Search for the cell housing the specified text and yield its [x, y] center coordinate. 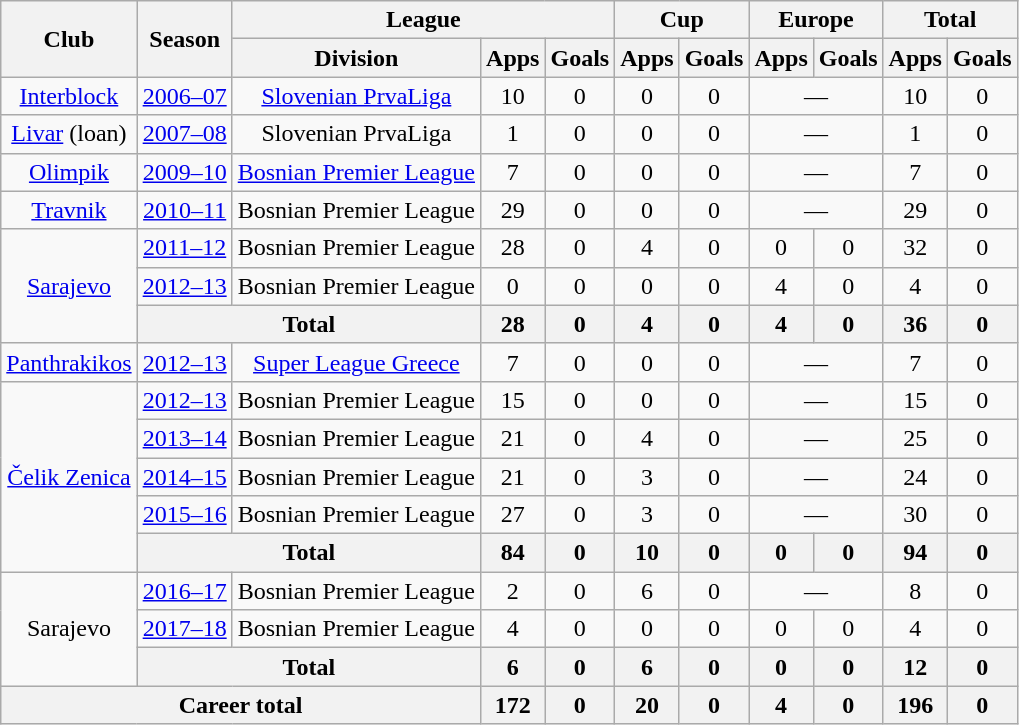
2009–10 [184, 172]
2016–17 [184, 591]
2014–15 [184, 477]
196 [915, 705]
Olimpik [69, 172]
Livar (loan) [69, 134]
24 [915, 477]
Panthrakikos [69, 362]
8 [915, 591]
Cup [682, 20]
Travnik [69, 210]
Interblock [69, 96]
2015–16 [184, 515]
30 [915, 515]
36 [915, 324]
2010–11 [184, 210]
Division [356, 58]
172 [513, 705]
Europe [816, 20]
Super League Greece [356, 362]
2011–12 [184, 248]
2006–07 [184, 96]
Career total [241, 705]
2017–18 [184, 629]
12 [915, 667]
32 [915, 248]
2007–08 [184, 134]
Čelik Zenica [69, 476]
Season [184, 39]
20 [647, 705]
25 [915, 438]
94 [915, 553]
Club [69, 39]
2013–14 [184, 438]
League [423, 20]
2 [513, 591]
27 [513, 515]
84 [513, 553]
